Search for the cell housing the specified text and yield its [x, y] center coordinate. 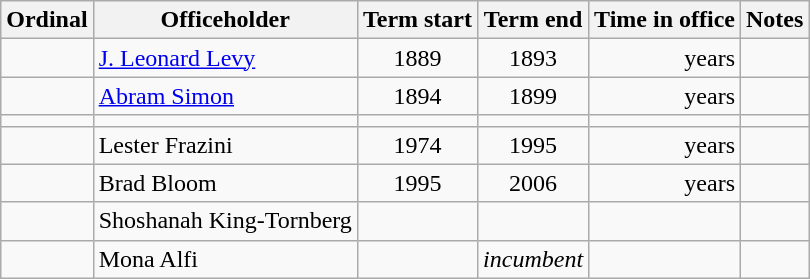
Term end [534, 20]
Officeholder [225, 20]
2006 [534, 183]
Ordinal [47, 20]
Time in office [665, 20]
Mona Alfi [225, 259]
Abram Simon [225, 96]
1889 [417, 58]
Brad Bloom [225, 183]
1974 [417, 145]
Lester Frazini [225, 145]
1899 [534, 96]
Shoshanah King-Tornberg [225, 221]
incumbent [534, 259]
1893 [534, 58]
1894 [417, 96]
Term start [417, 20]
J. Leonard Levy [225, 58]
Notes [775, 20]
